Provide the (X, Y) coordinate of the cell's center where the given text is located.  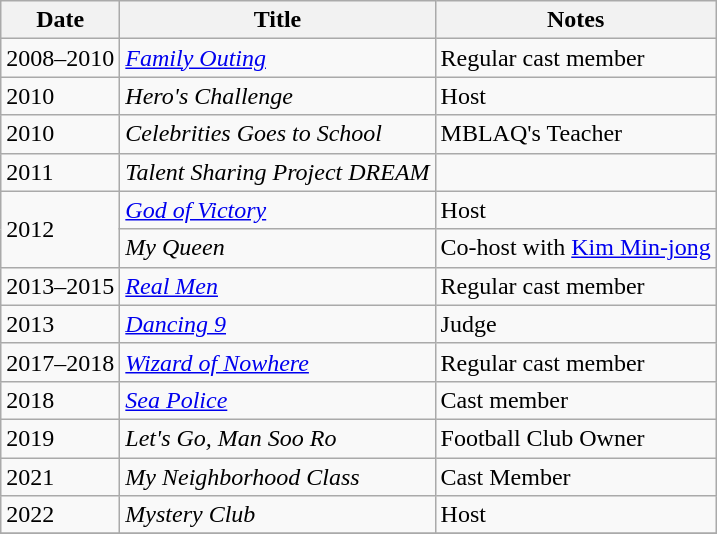
Co-host with Kim Min-jong (576, 248)
2013–2015 (60, 286)
Family Outing (278, 58)
Date (60, 20)
2017–2018 (60, 362)
MBLAQ's Teacher (576, 134)
Sea Police (278, 400)
2011 (60, 172)
My Neighborhood Class (278, 477)
2019 (60, 438)
2018 (60, 400)
Hero's Challenge (278, 96)
Talent Sharing Project DREAM (278, 172)
Cast Member (576, 477)
Celebrities Goes to School (278, 134)
Let's Go, Man Soo Ro (278, 438)
2021 (60, 477)
God of Victory (278, 210)
Mystery Club (278, 515)
Real Men (278, 286)
Football Club Owner (576, 438)
Dancing 9 (278, 324)
Wizard of Nowhere (278, 362)
Title (278, 20)
2008–2010 (60, 58)
2012 (60, 229)
My Queen (278, 248)
2013 (60, 324)
Notes (576, 20)
Cast member (576, 400)
2022 (60, 515)
Judge (576, 324)
